Capture the cell that displays the provided text and extract its (x, y) central coordinate. 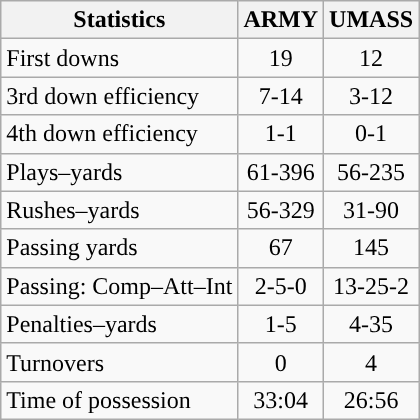
Plays–yards (120, 172)
3-12 (372, 96)
13-25-2 (372, 286)
4 (372, 362)
0 (281, 362)
0-1 (372, 134)
ARMY (281, 20)
26:56 (372, 400)
31-90 (372, 210)
Passing: Comp–Att–Int (120, 286)
Passing yards (120, 248)
4-35 (372, 324)
56-329 (281, 210)
7-14 (281, 96)
2-5-0 (281, 286)
61-396 (281, 172)
12 (372, 58)
145 (372, 248)
First downs (120, 58)
67 (281, 248)
UMASS (372, 20)
Time of possession (120, 400)
1-5 (281, 324)
Statistics (120, 20)
33:04 (281, 400)
3rd down efficiency (120, 96)
4th down efficiency (120, 134)
Penalties–yards (120, 324)
1-1 (281, 134)
19 (281, 58)
Turnovers (120, 362)
56-235 (372, 172)
Rushes–yards (120, 210)
